Extract the [x, y] coordinate from the center of the cell holding the provided text.  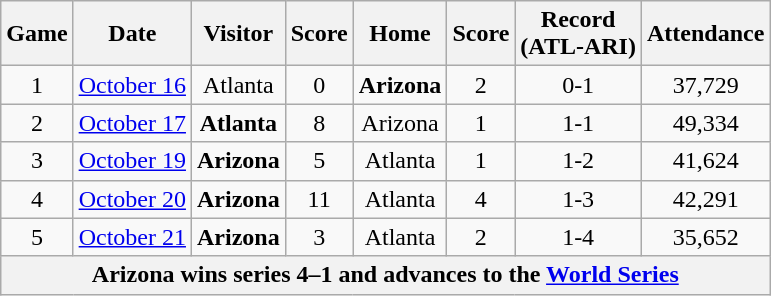
37,729 [705, 85]
1-2 [578, 161]
October 21 [132, 237]
Visitor [238, 34]
October 16 [132, 85]
42,291 [705, 199]
Home [400, 34]
0-1 [578, 85]
October 20 [132, 199]
Record(ATL-ARI) [578, 34]
0 [319, 85]
35,652 [705, 237]
October 19 [132, 161]
October 17 [132, 123]
1-3 [578, 199]
Attendance [705, 34]
Game [37, 34]
11 [319, 199]
49,334 [705, 123]
1-4 [578, 237]
1-1 [578, 123]
Arizona wins series 4–1 and advances to the World Series [386, 275]
41,624 [705, 161]
8 [319, 123]
Date [132, 34]
